Find where the given text appears and provide that cell's center as [X, Y] coordinate. 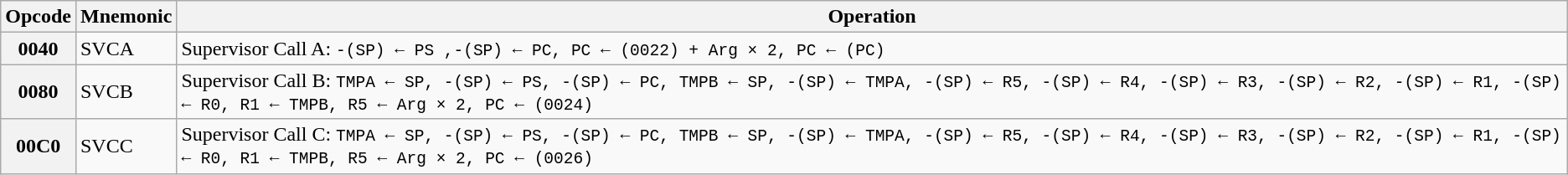
0040 [39, 49]
Opcode [39, 17]
Operation [872, 17]
SVCB [126, 92]
Supervisor Call A: -(SP) ← PS ,-(SP) ← PC, PC ← (0022) + Arg × 2, PC ← (PC) [872, 49]
Mnemonic [126, 17]
SVCC [126, 146]
0080 [39, 92]
00C0 [39, 146]
SVCA [126, 49]
